Return [x, y] of the center of cell containing provided text 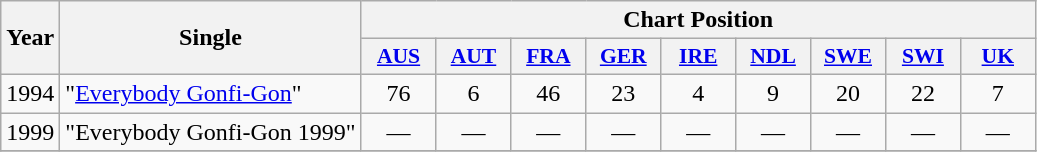
SWE [848, 57]
AUT [474, 57]
UK [998, 57]
1994 [30, 93]
GER [624, 57]
22 [922, 93]
IRE [698, 57]
Chart Position [698, 20]
7 [998, 93]
AUS [398, 57]
Single [210, 38]
23 [624, 93]
46 [548, 93]
FRA [548, 57]
6 [474, 93]
"Everybody Gonfi-Gon 1999" [210, 131]
"Everybody Gonfi-Gon" [210, 93]
1999 [30, 131]
76 [398, 93]
9 [774, 93]
20 [848, 93]
Year [30, 38]
NDL [774, 57]
4 [698, 93]
SWI [922, 57]
